Pinpoint the cell where the given text exists, returning its [X, Y] midpoint coordinate. 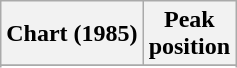
Peakposition [189, 34]
Chart (1985) [72, 34]
